Detect which cell encompasses the target text, then output its [X, Y] center coordinate. 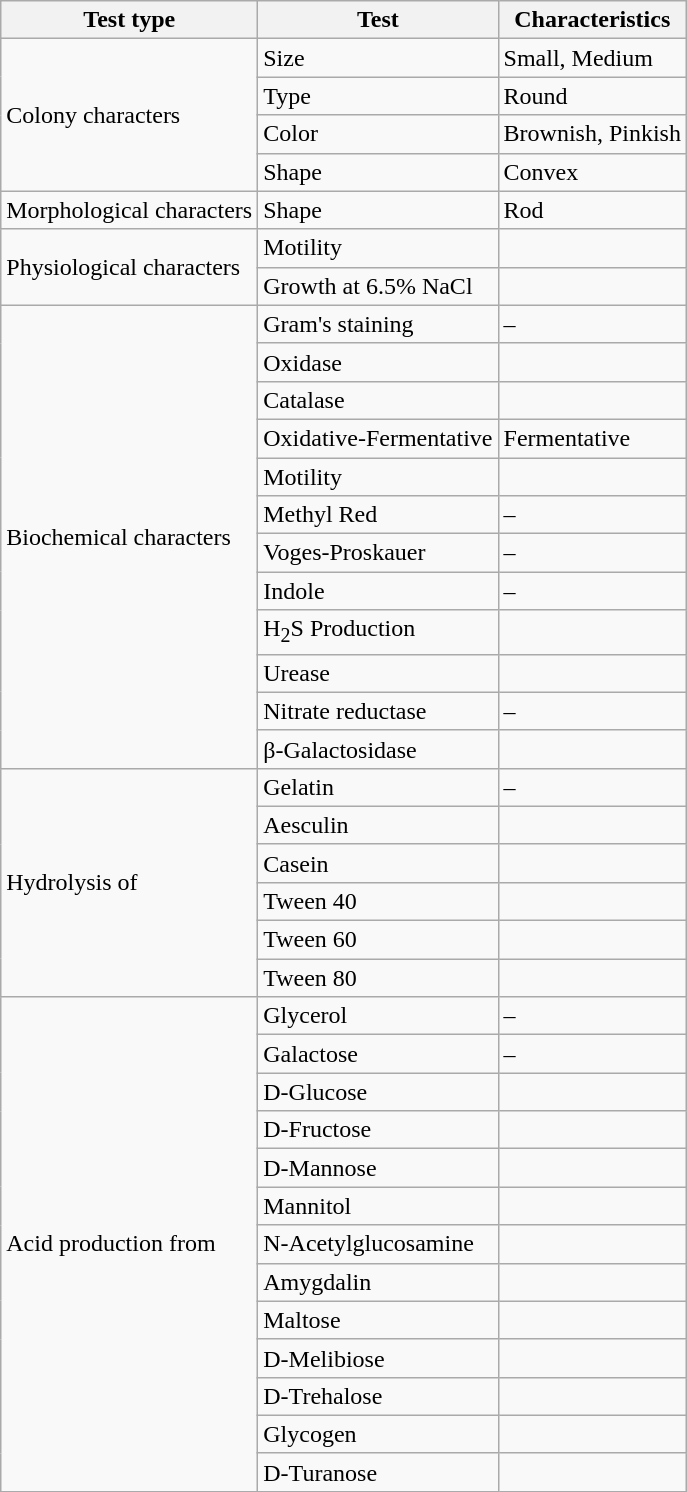
Catalase [378, 400]
Tween 80 [378, 978]
Indole [378, 591]
Gram's staining [378, 324]
Tween 40 [378, 901]
D-Turanose [378, 1472]
Morphological characters [130, 210]
Biochemical characters [130, 536]
Glycogen [378, 1434]
β-Galactosidase [378, 749]
Oxidative-Fermentative [378, 438]
Fermentative [592, 438]
H2S Production [378, 632]
Gelatin [378, 787]
Growth at 6.5% NaCl [378, 286]
Hydrolysis of [130, 882]
Type [378, 96]
Small, Medium [592, 58]
D-Melibiose [378, 1358]
Brownish, Pinkish [592, 134]
Test [378, 20]
Physiological characters [130, 267]
Acid production from [130, 1244]
Colony characters [130, 115]
Voges-Proskauer [378, 553]
N-Acetylglucosamine [378, 1244]
Rod [592, 210]
D-Trehalose [378, 1396]
Glycerol [378, 1016]
Round [592, 96]
Color [378, 134]
Convex [592, 172]
Tween 60 [378, 940]
D-Fructose [378, 1130]
Maltose [378, 1320]
Mannitol [378, 1206]
D-Glucose [378, 1092]
Urease [378, 673]
Aesculin [378, 825]
Methyl Red [378, 515]
Oxidase [378, 362]
Casein [378, 863]
Test type [130, 20]
Size [378, 58]
D-Mannose [378, 1168]
Characteristics [592, 20]
Galactose [378, 1054]
Nitrate reductase [378, 711]
Amygdalin [378, 1282]
